Locate the cell with the specified text and output its (x, y) center coordinate. 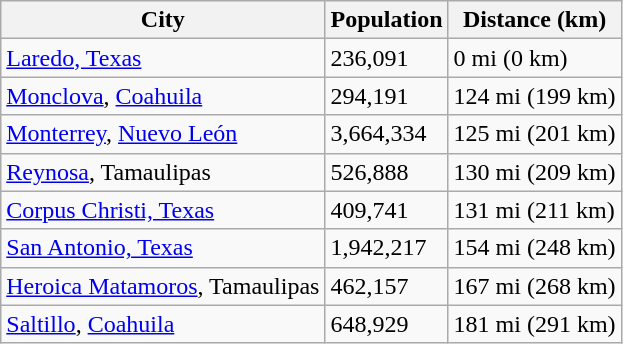
409,741 (386, 210)
648,929 (386, 324)
130 mi (209 km) (534, 172)
Corpus Christi, Texas (163, 210)
125 mi (201 km) (534, 134)
154 mi (248 km) (534, 248)
294,191 (386, 96)
Reynosa, Tamaulipas (163, 172)
Saltillo, Coahuila (163, 324)
Population (386, 20)
Monterrey, Nuevo León (163, 134)
181 mi (291 km) (534, 324)
Distance (km) (534, 20)
526,888 (386, 172)
San Antonio, Texas (163, 248)
236,091 (386, 58)
0 mi (0 km) (534, 58)
462,157 (386, 286)
1,942,217 (386, 248)
3,664,334 (386, 134)
City (163, 20)
167 mi (268 km) (534, 286)
Monclova, Coahuila (163, 96)
Heroica Matamoros, Tamaulipas (163, 286)
124 mi (199 km) (534, 96)
131 mi (211 km) (534, 210)
Laredo, Texas (163, 58)
